From the cell containing the given text, extract its center point as (X, Y) coordinate. 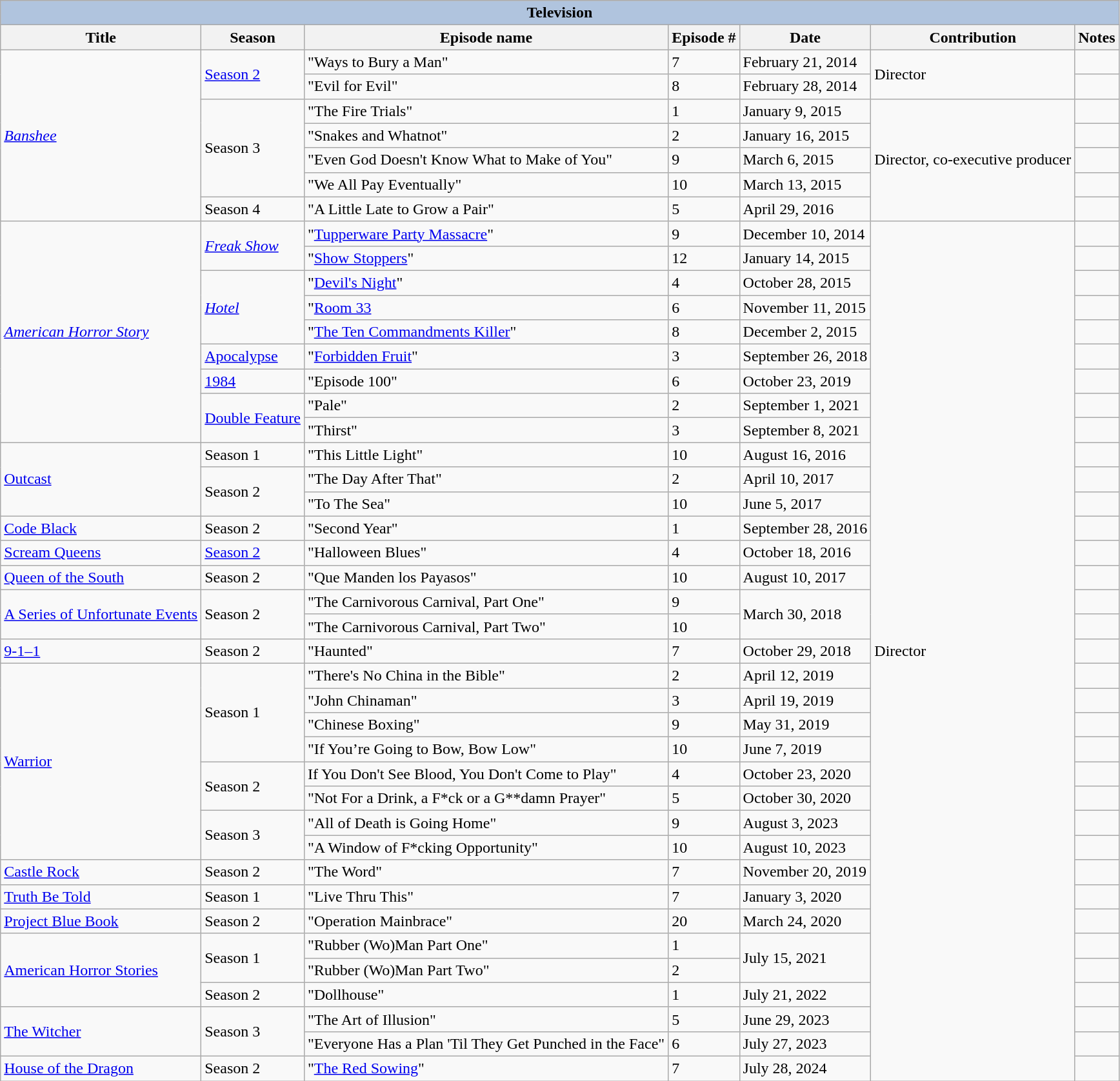
"The Art of Illusion" (486, 1019)
9-1–1 (101, 651)
Hotel (253, 307)
Queen of the South (101, 577)
July 28, 2024 (805, 1068)
Code Black (101, 528)
April 29, 2016 (805, 209)
July 15, 2021 (805, 958)
20 (704, 921)
August 3, 2023 (805, 823)
Contribution (973, 37)
"The Word" (486, 872)
1984 (253, 381)
January 3, 2020 (805, 897)
April 10, 2017 (805, 479)
May 31, 2019 (805, 725)
"Forbidden Fruit" (486, 357)
Episode name (486, 37)
June 7, 2019 (805, 749)
American Horror Stories (101, 970)
December 10, 2014 (805, 233)
"Rubber (Wo)Man Part Two" (486, 970)
"Second Year" (486, 528)
March 24, 2020 (805, 921)
"A Window of F*cking Opportunity" (486, 848)
Date (805, 37)
March 6, 2015 (805, 160)
Freak Show (253, 246)
March 13, 2015 (805, 184)
"Haunted" (486, 651)
"If You’re Going to Bow, Bow Low" (486, 749)
Notes (1097, 37)
"The Day After That" (486, 479)
June 29, 2023 (805, 1019)
November 11, 2015 (805, 308)
"Chinese Boxing" (486, 725)
"Que Manden los Payasos" (486, 577)
"A Little Late to Grow a Pair" (486, 209)
October 30, 2020 (805, 798)
"There's No China in the Bible" (486, 675)
"The Carnivorous Carnival, Part One" (486, 602)
"Show Stoppers" (486, 258)
"Everyone Has a Plan 'Til They Get Punched in the Face" (486, 1044)
January 14, 2015 (805, 258)
"Halloween Blues" (486, 553)
Television (560, 13)
"This Little Light" (486, 455)
The Witcher (101, 1031)
October 23, 2020 (805, 774)
August 10, 2017 (805, 577)
Banshee (101, 135)
"Dollhouse" (486, 995)
"Pale" (486, 406)
Season (253, 37)
April 19, 2019 (805, 700)
Castle Rock (101, 872)
House of the Dragon (101, 1068)
September 1, 2021 (805, 406)
"To The Sea" (486, 504)
October 23, 2019 (805, 381)
"Operation Mainbrace" (486, 921)
Warrior (101, 761)
November 20, 2019 (805, 872)
March 30, 2018 (805, 614)
If You Don't See Blood, You Don't Come to Play" (486, 774)
"The Red Sowing" (486, 1068)
"Tupperware Party Massacre" (486, 233)
Title (101, 37)
12 (704, 258)
"Snakes and Whatnot" (486, 135)
"Even God Doesn't Know What to Make of You" (486, 160)
January 9, 2015 (805, 111)
Double Feature (253, 418)
October 18, 2016 (805, 553)
"Ways to Bury a Man" (486, 62)
"Evil for Evil" (486, 86)
October 28, 2015 (805, 283)
Season 4 (253, 209)
"Devil's Night" (486, 283)
Director, co-executive producer (973, 160)
"We All Pay Eventually" (486, 184)
"Not For a Drink, a F*ck or a G**damn Prayer" (486, 798)
"Thirst" (486, 430)
"Live Thru This" (486, 897)
July 27, 2023 (805, 1044)
October 29, 2018 (805, 651)
September 26, 2018 (805, 357)
July 21, 2022 (805, 995)
January 16, 2015 (805, 135)
"The Carnivorous Carnival, Part Two" (486, 626)
August 16, 2016 (805, 455)
Truth Be Told (101, 897)
"All of Death is Going Home" (486, 823)
February 28, 2014 (805, 86)
"Rubber (Wo)Man Part One" (486, 946)
December 2, 2015 (805, 332)
Apocalypse (253, 357)
"The Ten Commandments Killer" (486, 332)
"Episode 100" (486, 381)
August 10, 2023 (805, 848)
September 28, 2016 (805, 528)
"Room 33 (486, 308)
"The Fire Trials" (486, 111)
Outcast (101, 479)
September 8, 2021 (805, 430)
"John Chinaman" (486, 700)
Scream Queens (101, 553)
April 12, 2019 (805, 675)
American Horror Story (101, 332)
June 5, 2017 (805, 504)
February 21, 2014 (805, 62)
Project Blue Book (101, 921)
A Series of Unfortunate Events (101, 614)
Episode # (704, 37)
